Provide the (x, y) coordinate of the cell's center where the given text is located.  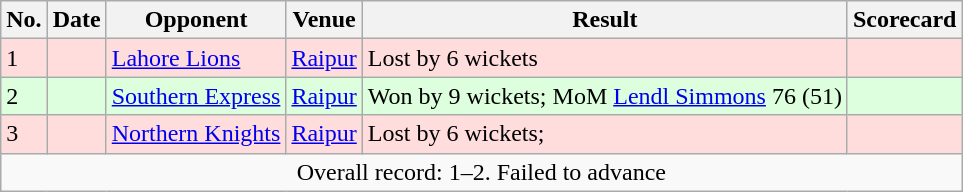
Lost by 6 wickets (604, 58)
Result (604, 20)
Overall record: 1–2. Failed to advance (482, 172)
Scorecard (904, 20)
Date (76, 20)
Southern Express (196, 96)
1 (24, 58)
2 (24, 96)
Lahore Lions (196, 58)
No. (24, 20)
Northern Knights (196, 134)
Opponent (196, 20)
Venue (324, 20)
Won by 9 wickets; MoM Lendl Simmons 76 (51) (604, 96)
3 (24, 134)
Lost by 6 wickets; (604, 134)
